Output the [X, Y] coordinate of the center of the cell containing the given text.  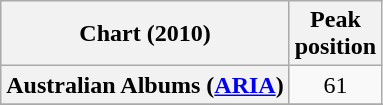
Australian Albums (ARIA) [145, 85]
Peakposition [335, 34]
Chart (2010) [145, 34]
61 [335, 85]
